Identify which cell holds the provided text, then report its (X, Y) central coordinate. 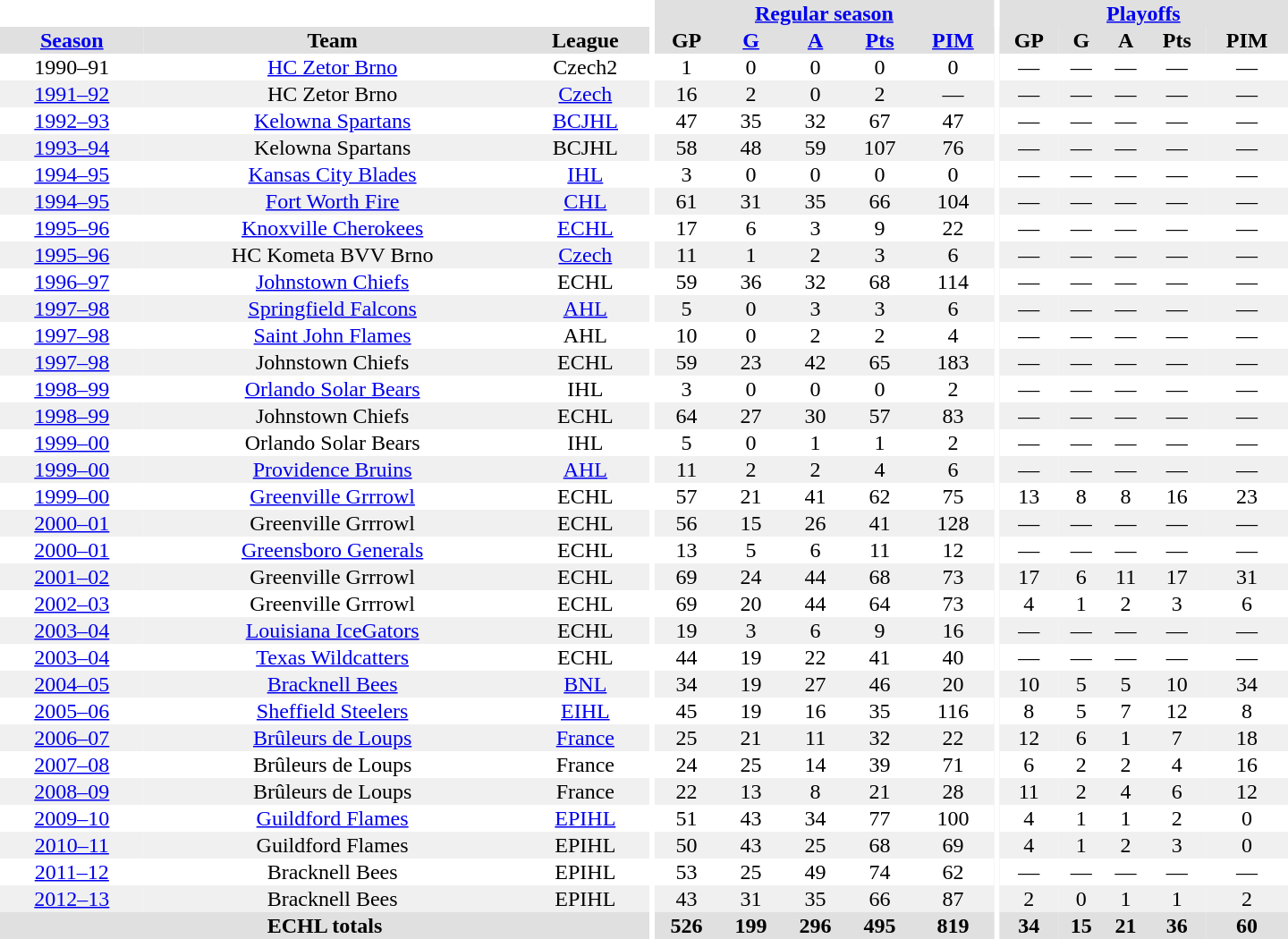
495 (880, 926)
128 (953, 523)
2001–02 (72, 577)
Playoffs (1143, 13)
76 (953, 148)
104 (953, 201)
74 (880, 872)
Czech2 (585, 67)
EIHL (585, 711)
1991–92 (72, 94)
28 (953, 791)
75 (953, 496)
183 (953, 362)
30 (816, 416)
Louisiana IceGators (333, 630)
Regular season (825, 13)
40 (953, 657)
114 (953, 282)
50 (687, 845)
2010–11 (72, 845)
49 (816, 872)
League (585, 40)
Fort Worth Fire (333, 201)
CHL (585, 201)
Kansas City Blades (333, 174)
2009–10 (72, 818)
199 (751, 926)
67 (880, 121)
1990–91 (72, 67)
Saint John Flames (333, 335)
45 (687, 711)
87 (953, 899)
71 (953, 765)
Greensboro Generals (333, 550)
Season (72, 40)
Springfield Falcons (333, 309)
56 (687, 523)
2007–08 (72, 765)
100 (953, 818)
2004–05 (72, 684)
Providence Bruins (333, 469)
819 (953, 926)
Team (333, 40)
ECHL totals (325, 926)
51 (687, 818)
65 (880, 362)
60 (1247, 926)
42 (816, 362)
1992–93 (72, 121)
Texas Wildcatters (333, 657)
46 (880, 684)
2012–13 (72, 899)
83 (953, 416)
14 (816, 765)
1993–94 (72, 148)
2006–07 (72, 738)
Sheffield Steelers (333, 711)
58 (687, 148)
BNL (585, 684)
526 (687, 926)
2008–09 (72, 791)
26 (816, 523)
2005–06 (72, 711)
61 (687, 201)
296 (816, 926)
116 (953, 711)
1996–97 (72, 282)
HC Kometa BVV Brno (333, 255)
53 (687, 872)
39 (880, 765)
107 (880, 148)
2011–12 (72, 872)
77 (880, 818)
2002–03 (72, 604)
Knoxville Cherokees (333, 228)
48 (751, 148)
18 (1247, 738)
